Pinpoint the cell where the given text exists, returning its (x, y) midpoint coordinate. 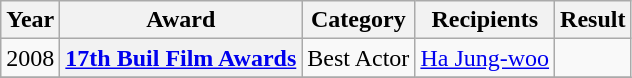
Recipients (485, 20)
Year (30, 20)
Ha Jung-woo (485, 58)
Best Actor (358, 58)
Result (593, 20)
17th Buil Film Awards (181, 58)
Category (358, 20)
Award (181, 20)
2008 (30, 58)
